Detect which cell encompasses the target text, then output its [x, y] center coordinate. 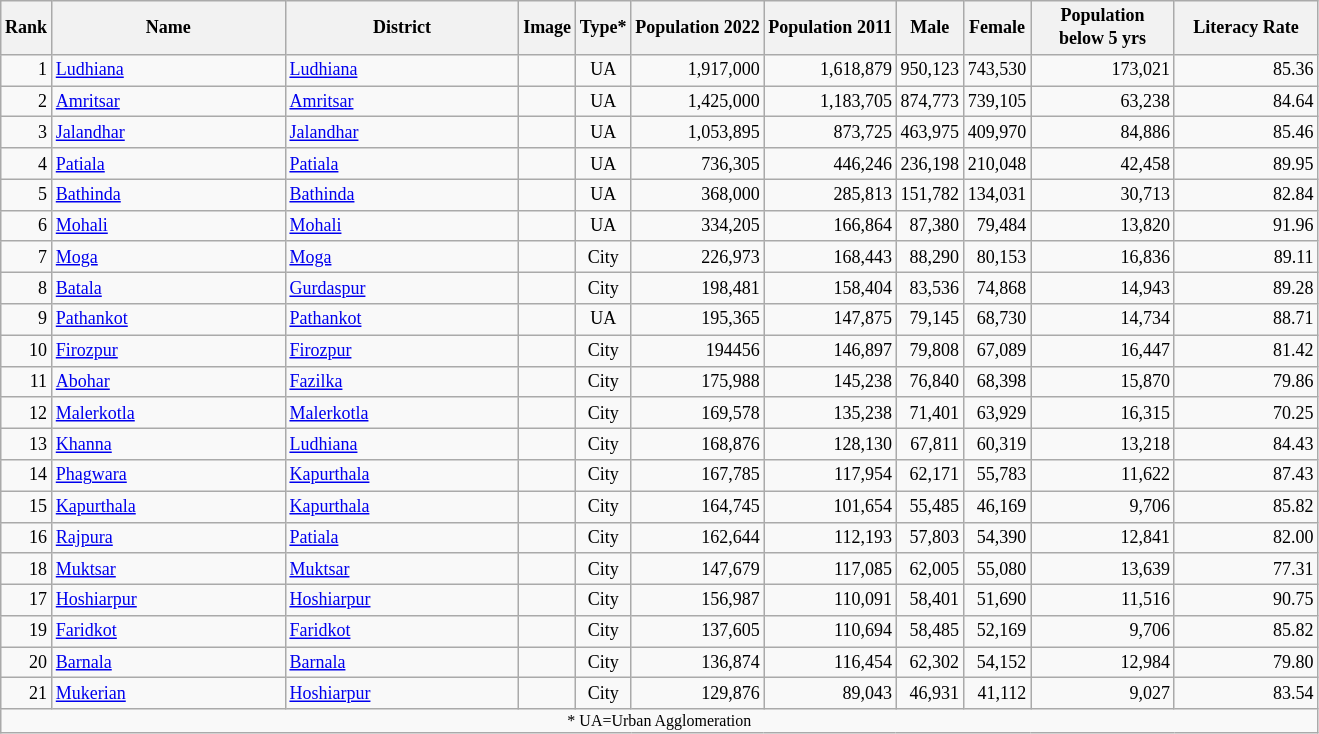
16,315 [1103, 412]
Male [930, 28]
13,639 [1103, 568]
55,485 [930, 506]
8 [26, 288]
67,089 [996, 350]
147,679 [698, 568]
116,454 [830, 662]
146,897 [830, 350]
136,874 [698, 662]
Population 2022 [698, 28]
54,152 [996, 662]
334,205 [698, 226]
80,153 [996, 256]
70.25 [1246, 412]
195,365 [698, 320]
198,481 [698, 288]
137,605 [698, 632]
58,485 [930, 632]
52,169 [996, 632]
62,171 [930, 476]
739,105 [996, 102]
Literacy Rate [1246, 28]
89.28 [1246, 288]
18 [26, 568]
158,404 [830, 288]
Phagwara [168, 476]
84,886 [1103, 132]
2 [26, 102]
82.84 [1246, 194]
128,130 [830, 444]
15 [26, 506]
77.31 [1246, 568]
84.64 [1246, 102]
Mukerian [168, 694]
20 [26, 662]
11,622 [1103, 476]
409,970 [996, 132]
3 [26, 132]
446,246 [830, 164]
168,443 [830, 256]
Name [168, 28]
147,875 [830, 320]
175,988 [698, 382]
79,484 [996, 226]
79.80 [1246, 662]
60,319 [996, 444]
62,005 [930, 568]
1,053,895 [698, 132]
41,112 [996, 694]
87,380 [930, 226]
68,730 [996, 320]
63,929 [996, 412]
167,785 [698, 476]
1,183,705 [830, 102]
Batala [168, 288]
7 [26, 256]
88,290 [930, 256]
85.36 [1246, 70]
463,975 [930, 132]
Rajpura [168, 538]
9 [26, 320]
10 [26, 350]
16 [26, 538]
Type* [602, 28]
13,820 [1103, 226]
173,021 [1103, 70]
67,811 [930, 444]
874,773 [930, 102]
79,808 [930, 350]
151,782 [930, 194]
Khanna [168, 444]
* UA=Urban Agglomeration [660, 721]
21 [26, 694]
84.43 [1246, 444]
74,868 [996, 288]
12,841 [1103, 538]
89,043 [830, 694]
117,085 [830, 568]
1,425,000 [698, 102]
117,954 [830, 476]
Population 2011 [830, 28]
Population below 5 yrs [1103, 28]
82.00 [1246, 538]
76,840 [930, 382]
12,984 [1103, 662]
736,305 [698, 164]
164,745 [698, 506]
46,169 [996, 506]
16,836 [1103, 256]
14,734 [1103, 320]
112,193 [830, 538]
Abohar [168, 382]
55,080 [996, 568]
16,447 [1103, 350]
11 [26, 382]
11,516 [1103, 600]
51,690 [996, 600]
743,530 [996, 70]
81.42 [1246, 350]
Fazilka [402, 382]
89.11 [1246, 256]
89.95 [1246, 164]
88.71 [1246, 320]
87.43 [1246, 476]
83.54 [1246, 694]
46,931 [930, 694]
4 [26, 164]
226,973 [698, 256]
166,864 [830, 226]
90.75 [1246, 600]
85.46 [1246, 132]
169,578 [698, 412]
950,123 [930, 70]
19 [26, 632]
91.96 [1246, 226]
55,783 [996, 476]
210,048 [996, 164]
79,145 [930, 320]
17 [26, 600]
57,803 [930, 538]
6 [26, 226]
162,644 [698, 538]
Female [996, 28]
285,813 [830, 194]
129,876 [698, 694]
5 [26, 194]
63,238 [1103, 102]
101,654 [830, 506]
14 [26, 476]
71,401 [930, 412]
Image [548, 28]
13,218 [1103, 444]
District [402, 28]
58,401 [930, 600]
1 [26, 70]
15,870 [1103, 382]
135,238 [830, 412]
13 [26, 444]
194456 [698, 350]
368,000 [698, 194]
42,458 [1103, 164]
68,398 [996, 382]
54,390 [996, 538]
134,031 [996, 194]
12 [26, 412]
14,943 [1103, 288]
110,091 [830, 600]
9,027 [1103, 694]
145,238 [830, 382]
156,987 [698, 600]
236,198 [930, 164]
79.86 [1246, 382]
873,725 [830, 132]
30,713 [1103, 194]
1,917,000 [698, 70]
110,694 [830, 632]
1,618,879 [830, 70]
168,876 [698, 444]
Gurdaspur [402, 288]
Rank [26, 28]
62,302 [930, 662]
83,536 [930, 288]
